From the cell containing the given text, extract its center point as [X, Y] coordinate. 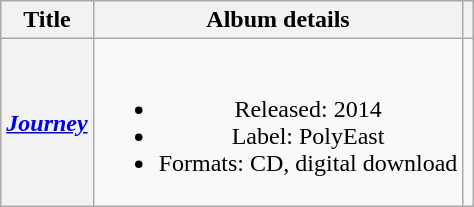
Journey [47, 122]
Album details [278, 20]
Released: 2014Label: PolyEastFormats: CD, digital download [278, 122]
Title [47, 20]
